Extract the [x, y] coordinate from the center of the cell holding the provided text.  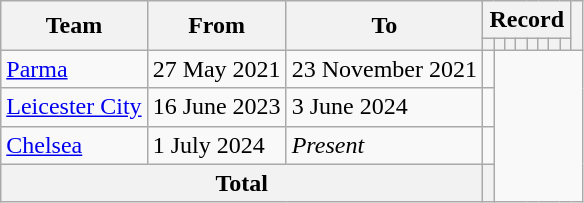
27 May 2021 [216, 69]
Record [527, 20]
16 June 2023 [216, 107]
Leicester City [74, 107]
Chelsea [74, 145]
Team [74, 26]
1 July 2024 [216, 145]
To [384, 26]
Parma [74, 69]
3 June 2024 [384, 107]
Total [242, 183]
From [216, 26]
23 November 2021 [384, 69]
Present [384, 145]
